For the text-containing cell, return its midpoint in [X, Y] coordinate format. 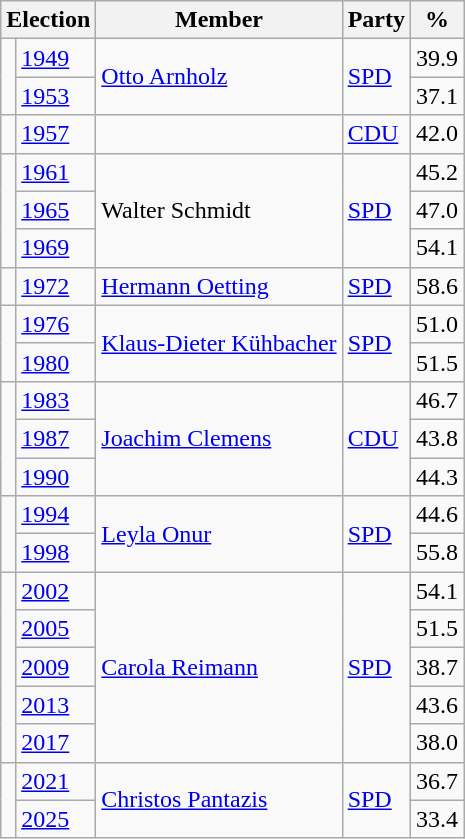
55.8 [436, 553]
43.6 [436, 705]
Party [376, 20]
36.7 [436, 781]
45.2 [436, 172]
1998 [56, 553]
38.0 [436, 743]
1953 [56, 96]
1972 [56, 286]
44.3 [436, 477]
Election [48, 20]
Christos Pantazis [219, 800]
47.0 [436, 210]
Joachim Clemens [219, 438]
2002 [56, 591]
39.9 [436, 58]
1983 [56, 400]
2013 [56, 705]
Carola Reimann [219, 667]
1965 [56, 210]
58.6 [436, 286]
1987 [56, 438]
1961 [56, 172]
43.8 [436, 438]
51.0 [436, 324]
46.7 [436, 400]
38.7 [436, 667]
2021 [56, 781]
1994 [56, 515]
1976 [56, 324]
2017 [56, 743]
1957 [56, 134]
1980 [56, 362]
Hermann Oetting [219, 286]
44.6 [436, 515]
1990 [56, 477]
1949 [56, 58]
% [436, 20]
1969 [56, 248]
37.1 [436, 96]
Walter Schmidt [219, 210]
2025 [56, 819]
Leyla Onur [219, 534]
42.0 [436, 134]
2009 [56, 667]
Klaus-Dieter Kühbacher [219, 343]
2005 [56, 629]
33.4 [436, 819]
Member [219, 20]
Otto Arnholz [219, 77]
